Output the [x, y] coordinate of the center of the cell containing the given text.  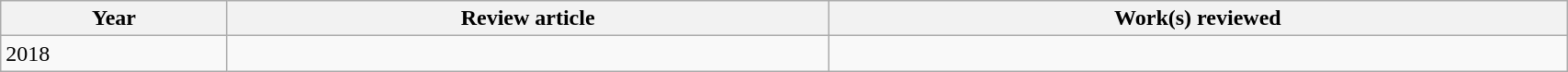
Work(s) reviewed [1198, 18]
Year [114, 18]
2018 [114, 54]
Review article [527, 18]
